Find where the given text appears and provide that cell's center as [x, y] coordinate. 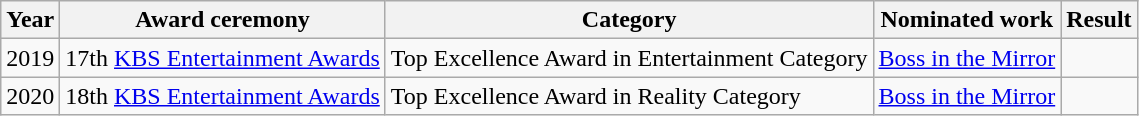
Year [30, 20]
Award ceremony [223, 20]
Top Excellence Award in Reality Category [629, 96]
Result [1099, 20]
2019 [30, 58]
18th KBS Entertainment Awards [223, 96]
Top Excellence Award in Entertainment Category [629, 58]
17th KBS Entertainment Awards [223, 58]
2020 [30, 96]
Nominated work [967, 20]
Category [629, 20]
